Extract the (x, y) coordinate from the center of the cell holding the provided text.  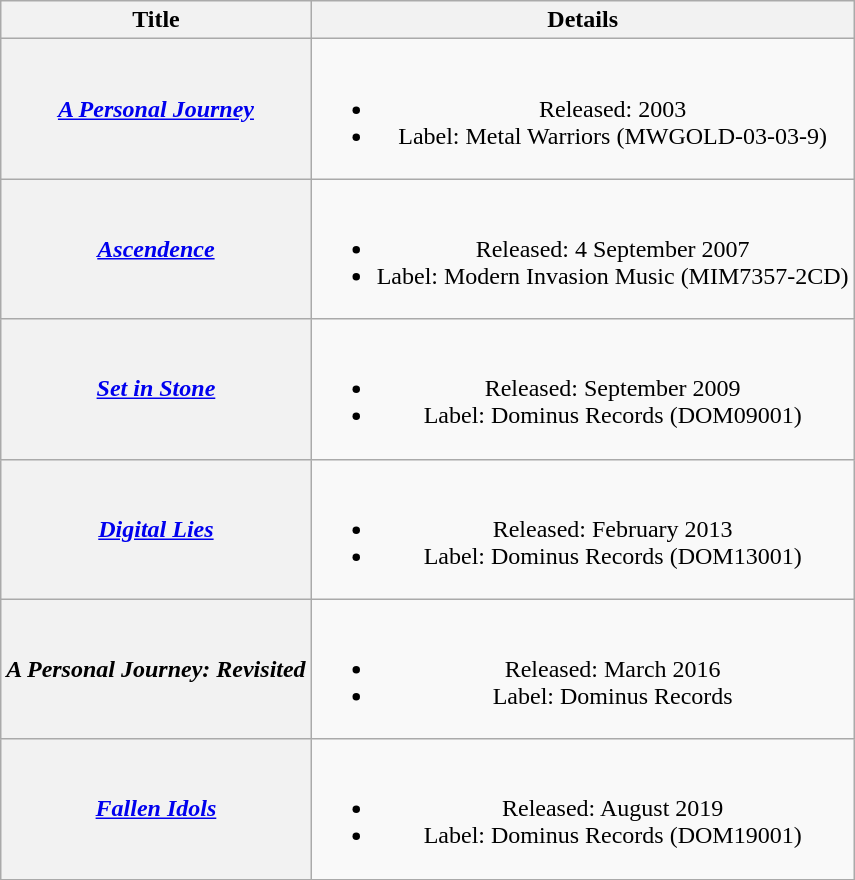
Details (582, 20)
Released: February 2013Label: Dominus Records (DOM13001) (582, 529)
Released: September 2009Label: Dominus Records (DOM09001) (582, 389)
Set in Stone (156, 389)
Released: August 2019Label: Dominus Records (DOM19001) (582, 809)
Released: 2003Label: Metal Warriors (MWGOLD-03-03-9) (582, 109)
Ascendence (156, 249)
Released: March 2016Label: Dominus Records (582, 669)
Fallen Idols (156, 809)
A Personal Journey (156, 109)
Released: 4 September 2007Label: Modern Invasion Music (MIM7357-2CD) (582, 249)
Digital Lies (156, 529)
Title (156, 20)
A Personal Journey: Revisited (156, 669)
